From the cell containing the given text, extract its center point as (X, Y) coordinate. 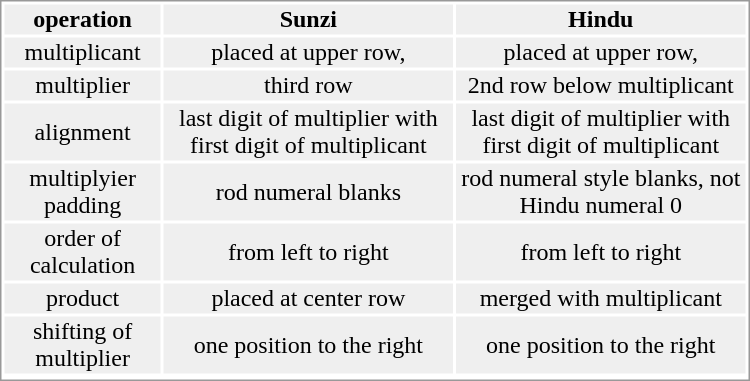
Sunzi (308, 19)
multiplyier padding (82, 192)
merged with multiplicant (600, 299)
rod numeral style blanks, not Hindu numeral 0 (600, 192)
placed at center row (308, 299)
multiplicant (82, 53)
operation (82, 19)
2nd row below multiplicant (600, 85)
order of calculation (82, 252)
third row (308, 85)
multiplier (82, 85)
alignment (82, 132)
shifting of multiplier (82, 344)
Hindu (600, 19)
rod numeral blanks (308, 192)
product (82, 299)
